Identify which cell holds the provided text, then report its [x, y] central coordinate. 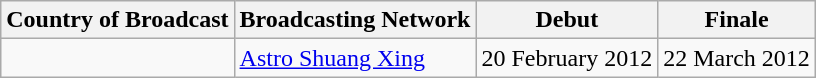
Astro Shuang Xing [355, 58]
Country of Broadcast [118, 20]
20 February 2012 [567, 58]
Broadcasting Network [355, 20]
22 March 2012 [737, 58]
Debut [567, 20]
Finale [737, 20]
